Determine the [X, Y] coordinate at the center of the cell enclosing the given text.  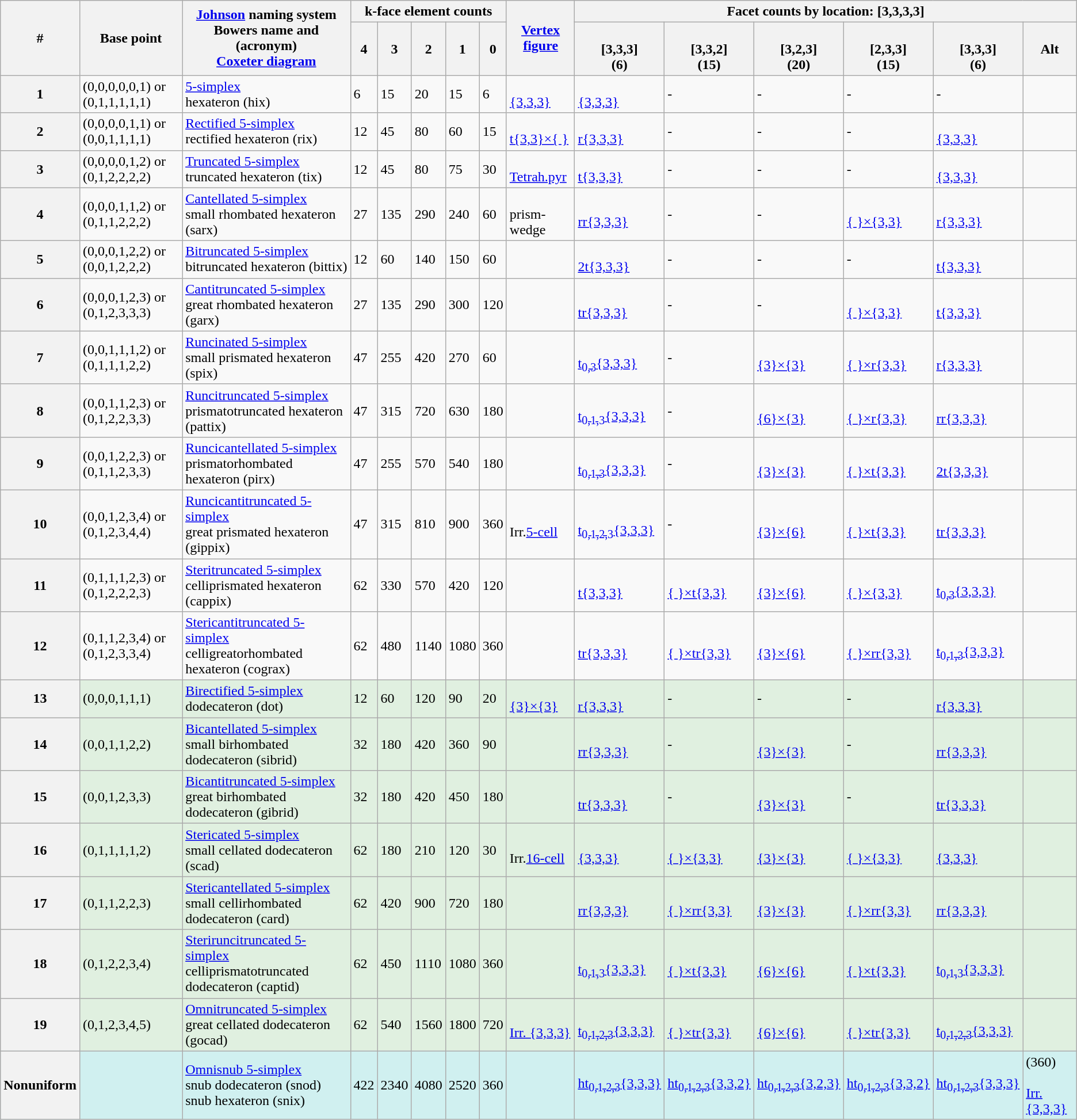
Irr. {3,3,3} [541, 1024]
(0,1,1,2,3,4) or (0,1,2,3,3,4) [131, 646]
630 [463, 410]
(0,0,0,1,1,1) [131, 699]
(0,1,2,3,4,5) [131, 1024]
330 [395, 585]
Stericantellated 5-simplexsmall cellirhombated dodecateron (card) [266, 903]
(0,0,0,1,1,2) or (0,1,1,2,2,2) [131, 214]
Rectified 5-simplexrectified hexateron (rix) [266, 131]
prism-wedge [541, 214]
Irr.16-cell [541, 850]
10 [40, 524]
300 [463, 304]
240 [463, 214]
(0,0,0,0,1,1) or (0,0,1,1,1,1) [131, 131]
Alt [1049, 49]
Steriruncitruncated 5-simplexcelliprismatotruncated dodecateron (captid) [266, 963]
(0,0,1,1,1,2) or (0,1,1,1,2,2) [131, 357]
1140 [428, 646]
1110 [428, 963]
(0,0,1,2,3,3) [131, 797]
Vertexfigure [541, 38]
14 [40, 744]
Stericated 5-simplexsmall cellated dodecateron (scad) [266, 850]
140 [428, 259]
2340 [395, 1085]
t{3,3}×{ } [541, 131]
Tetrah.pyr [541, 169]
Runcitruncated 5-simplexprismatotruncated hexateron (pattix) [266, 410]
[2,3,3](15) [888, 49]
422 [364, 1085]
(0,0,0,0,0,1) or (0,1,1,1,1,1) [131, 94]
Irr.5-cell [541, 524]
k-face element counts [428, 12]
11 [40, 585]
Base point [131, 38]
5 [40, 259]
16 [40, 850]
210 [428, 850]
(0,0,0,0,1,2) or (0,1,2,2,2,2) [131, 169]
1560 [428, 1024]
Steritruncated 5-simplexcelliprismated hexateron (cappix) [266, 585]
Birectified 5-simplexdodecateron (dot) [266, 699]
(0,0,1,2,2,3) or (0,1,1,2,3,3) [131, 463]
480 [395, 646]
270 [463, 357]
[3,3,2](15) [709, 49]
Facet counts by location: [3,3,3,3] [826, 12]
4080 [428, 1085]
ht0,1,2,3{3,2,3} [799, 1085]
(0,0,1,1,2,2) [131, 744]
0 [492, 49]
Runcicantellated 5-simplexprismatorhombated hexateron (pirx) [266, 463]
17 [40, 903]
Bitruncated 5-simplex bitruncated hexateron (bittix) [266, 259]
Nonuniform [40, 1085]
Cantitruncated 5-simplexgreat rhombated hexateron (garx) [266, 304]
[3,2,3](20) [799, 49]
150 [463, 259]
Bicantellated 5-simplexsmall birhombated dodecateron (sibrid) [266, 744]
(0,1,1,1,2,3) or (0,1,2,2,2,3) [131, 585]
Omnitruncated 5-simplexgreat cellated dodecateron (gocad) [266, 1024]
(0,0,1,1,2,3) or (0,1,2,2,3,3) [131, 410]
Stericantitruncated 5-simplexcelligreatorhombated hexateron (cograx) [266, 646]
Runcicantitruncated 5-simplexgreat prismated hexateron (gippix) [266, 524]
5-simplexhexateron (hix) [266, 94]
(0,0,1,2,3,4) or (0,1,2,3,4,4) [131, 524]
(360)Irr. {3,3,3} [1049, 1085]
1800 [463, 1024]
Runcinated 5-simplexsmall prismated hexateron (spix) [266, 357]
Cantellated 5-simplexsmall rhombated hexateron (sarx) [266, 214]
(0,1,2,2,3,4) [131, 963]
Bicantitruncated 5-simplexgreat birhombated dodecateron (gibrid) [266, 797]
8 [40, 410]
19 [40, 1024]
Omnisnub 5-simplexsnub dodecateron (snod)snub hexateron (snix) [266, 1085]
9 [40, 463]
Johnson naming systemBowers name and (acronym)Coxeter diagram [266, 38]
# [40, 38]
13 [40, 699]
2520 [463, 1085]
75 [463, 169]
{6}×{3} [799, 410]
(0,1,1,2,2,3) [131, 903]
810 [428, 524]
Truncated 5-simplextruncated hexateron (tix) [266, 169]
(0,0,0,1,2,3) or (0,1,2,3,3,3) [131, 304]
7 [40, 357]
18 [40, 963]
(0,0,0,1,2,2) or (0,0,1,2,2,2) [131, 259]
(0,1,1,1,1,2) [131, 850]
